Identify which cell holds the provided text, then report its [X, Y] central coordinate. 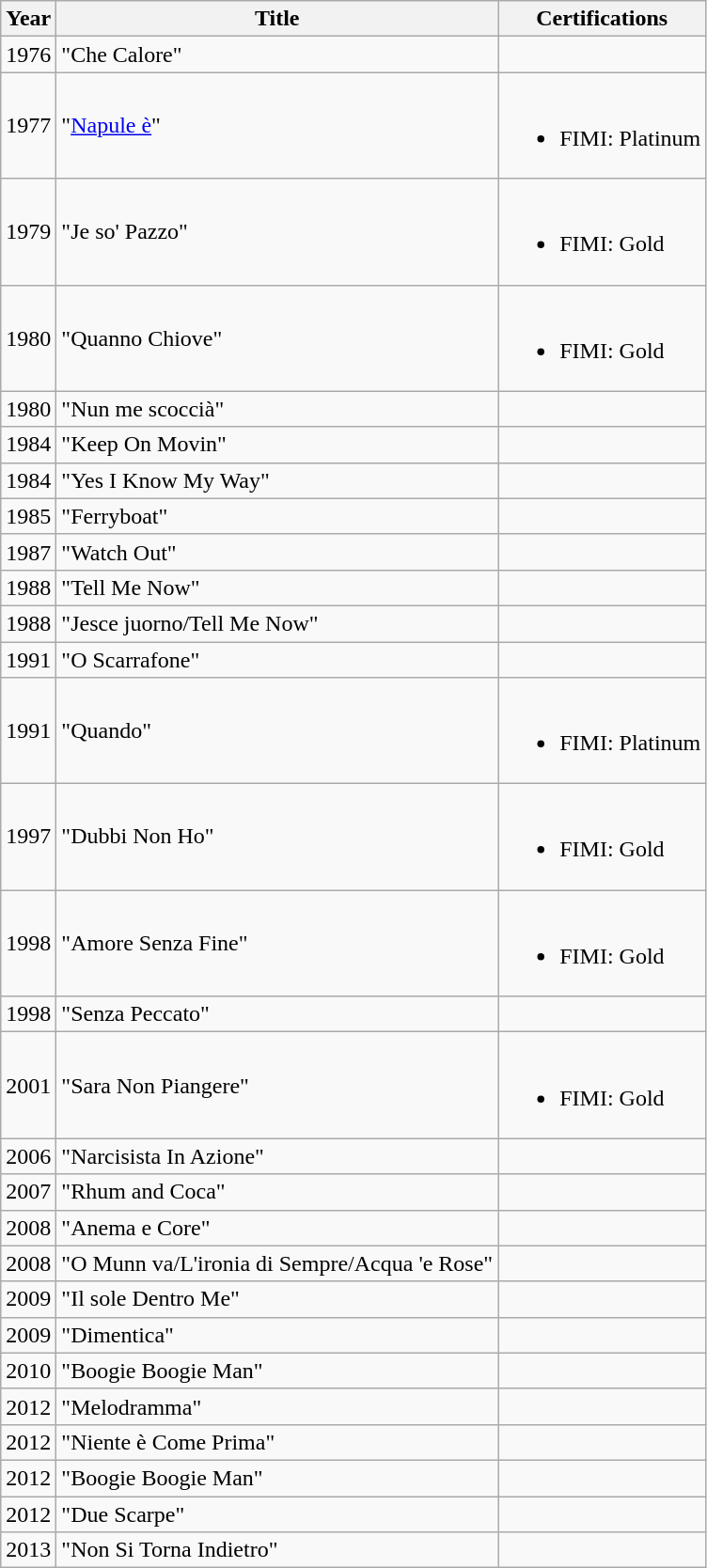
2006 [28, 1156]
2013 [28, 1550]
"Che Calore" [277, 55]
"Tell Me Now" [277, 588]
"Sara Non Piangere" [277, 1085]
2010 [28, 1371]
Certifications [602, 19]
1979 [28, 231]
"Quando" [277, 731]
"Due Scarpe" [277, 1514]
"O Scarrafone" [277, 659]
2001 [28, 1085]
"Dubbi Non Ho" [277, 837]
2007 [28, 1192]
"Narcisista In Azione" [277, 1156]
"Rhum and Coca" [277, 1192]
"Niente è Come Prima" [277, 1442]
"Senza Peccato" [277, 1014]
"Napule è" [277, 126]
"Nun me scoccià" [277, 409]
Title [277, 19]
"Watch Out" [277, 552]
"Je so' Pazzo" [277, 231]
1976 [28, 55]
"Jesce juorno/Tell Me Now" [277, 623]
"Quanno Chiove" [277, 338]
"Dimentica" [277, 1335]
"Keep On Movin" [277, 445]
1985 [28, 516]
"Melodramma" [277, 1406]
"Yes I Know My Way" [277, 480]
Year [28, 19]
1977 [28, 126]
"O Munn va/L'ironia di Sempre/Acqua 'e Rose" [277, 1263]
"Ferryboat" [277, 516]
1987 [28, 552]
1997 [28, 837]
"Non Si Torna Indietro" [277, 1550]
"Amore Senza Fine" [277, 944]
"Il sole Dentro Me" [277, 1299]
"Anema e Core" [277, 1228]
